For the text-containing cell, return its midpoint in (x, y) coordinate format. 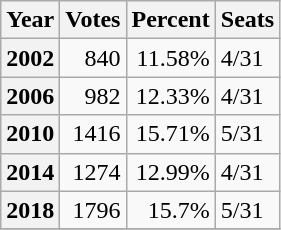
Percent (170, 20)
2006 (30, 96)
982 (93, 96)
2014 (30, 172)
1274 (93, 172)
Votes (93, 20)
11.58% (170, 58)
840 (93, 58)
15.71% (170, 134)
2010 (30, 134)
Seats (247, 20)
1416 (93, 134)
2018 (30, 210)
12.33% (170, 96)
2002 (30, 58)
12.99% (170, 172)
15.7% (170, 210)
Year (30, 20)
1796 (93, 210)
